Output the [X, Y] coordinate of the center of the cell containing the given text.  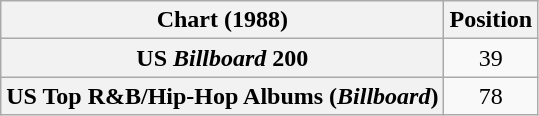
US Top R&B/Hip-Hop Albums (Billboard) [222, 96]
US Billboard 200 [222, 58]
39 [491, 58]
78 [491, 96]
Position [491, 20]
Chart (1988) [222, 20]
